Detect which cell encompasses the target text, then output its [x, y] center coordinate. 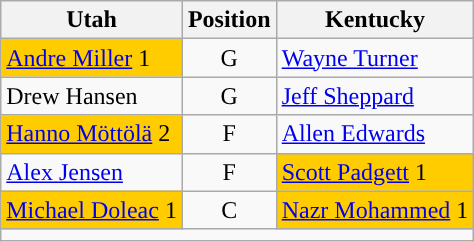
Position [229, 20]
Michael Doleac 1 [92, 210]
Wayne Turner [375, 58]
Nazr Mohammed 1 [375, 210]
Scott Padgett 1 [375, 172]
Hanno Möttölä 2 [92, 134]
Utah [92, 20]
Kentucky [375, 20]
Drew Hansen [92, 96]
Andre Miller 1 [92, 58]
Alex Jensen [92, 172]
Jeff Sheppard [375, 96]
C [229, 210]
Allen Edwards [375, 134]
